From the cell containing the given text, extract its center point as (x, y) coordinate. 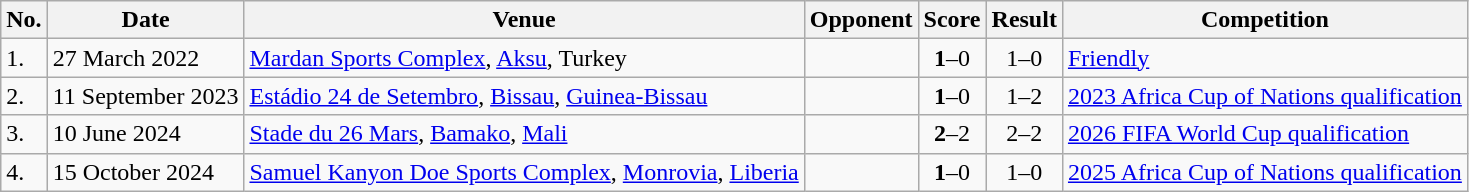
2026 FIFA World Cup qualification (1264, 134)
Stade du 26 Mars, Bamako, Mali (524, 134)
2023 Africa Cup of Nations qualification (1264, 96)
10 June 2024 (146, 134)
11 September 2023 (146, 96)
Opponent (861, 20)
Estádio 24 de Setembro, Bissau, Guinea-Bissau (524, 96)
27 March 2022 (146, 58)
Competition (1264, 20)
Result (1024, 20)
Date (146, 20)
1. (24, 58)
Friendly (1264, 58)
No. (24, 20)
1–2 (1024, 96)
Samuel Kanyon Doe Sports Complex, Monrovia, Liberia (524, 172)
Venue (524, 20)
2025 Africa Cup of Nations qualification (1264, 172)
15 October 2024 (146, 172)
2. (24, 96)
Score (952, 20)
Mardan Sports Complex, Aksu, Turkey (524, 58)
3. (24, 134)
4. (24, 172)
